From the cell containing the given text, extract its center point as (X, Y) coordinate. 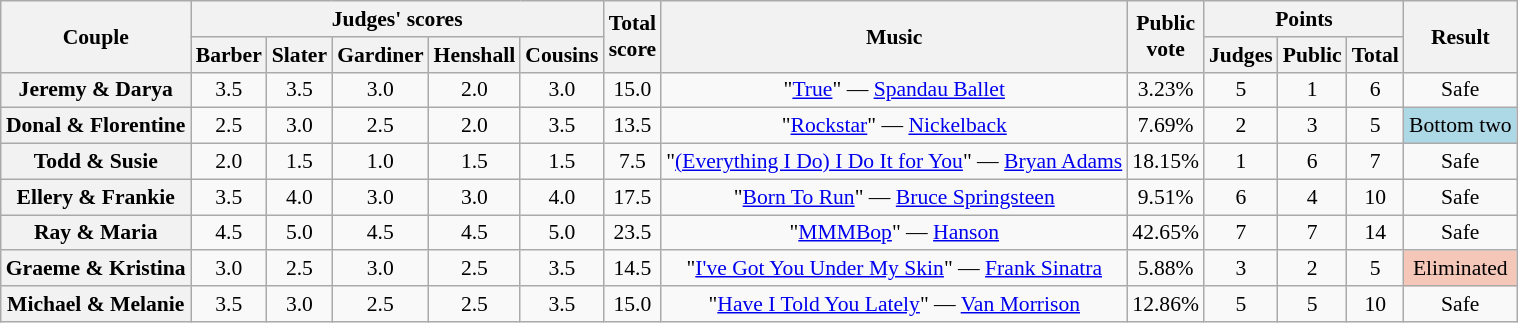
Todd & Susie (96, 162)
7.5 (633, 162)
Total (1376, 55)
"(Everything I Do) I Do It for You" — Bryan Adams (894, 162)
Graeme & Kristina (96, 269)
Judges' scores (398, 19)
1.0 (380, 162)
Couple (96, 36)
Public (1312, 55)
Bottom two (1460, 126)
13.5 (633, 126)
14 (1376, 233)
Result (1460, 36)
Slater (300, 55)
Henshall (475, 55)
5.88% (1166, 269)
7.69% (1166, 126)
Barber (229, 55)
Music (894, 36)
Totalscore (633, 36)
23.5 (633, 233)
Ellery & Frankie (96, 197)
Donal & Florentine (96, 126)
"I've Got You Under My Skin" — Frank Sinatra (894, 269)
Points (1304, 19)
"Born To Run" — Bruce Springsteen (894, 197)
"True" — Spandau Ballet (894, 90)
Judges (1241, 55)
Publicvote (1166, 36)
"Have I Told You Lately" — Van Morrison (894, 304)
Ray & Maria (96, 233)
Jeremy & Darya (96, 90)
42.65% (1166, 233)
14.5 (633, 269)
12.86% (1166, 304)
Eliminated (1460, 269)
4 (1312, 197)
Gardiner (380, 55)
"Rockstar" — Nickelback (894, 126)
9.51% (1166, 197)
"MMMBop" — Hanson (894, 233)
3.23% (1166, 90)
17.5 (633, 197)
Cousins (562, 55)
18.15% (1166, 162)
Michael & Melanie (96, 304)
